Output the [X, Y] coordinate of the center of the cell containing the given text.  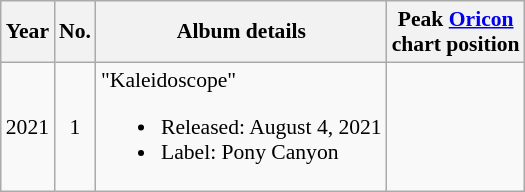
Year [28, 32]
Peak Oriconchart position [456, 32]
No. [75, 32]
Album details [242, 32]
2021 [28, 127]
1 [75, 127]
"Kaleidoscope"Released: August 4, 2021Label: Pony Canyon [242, 127]
